Identify which cell holds the provided text, then report its [x, y] central coordinate. 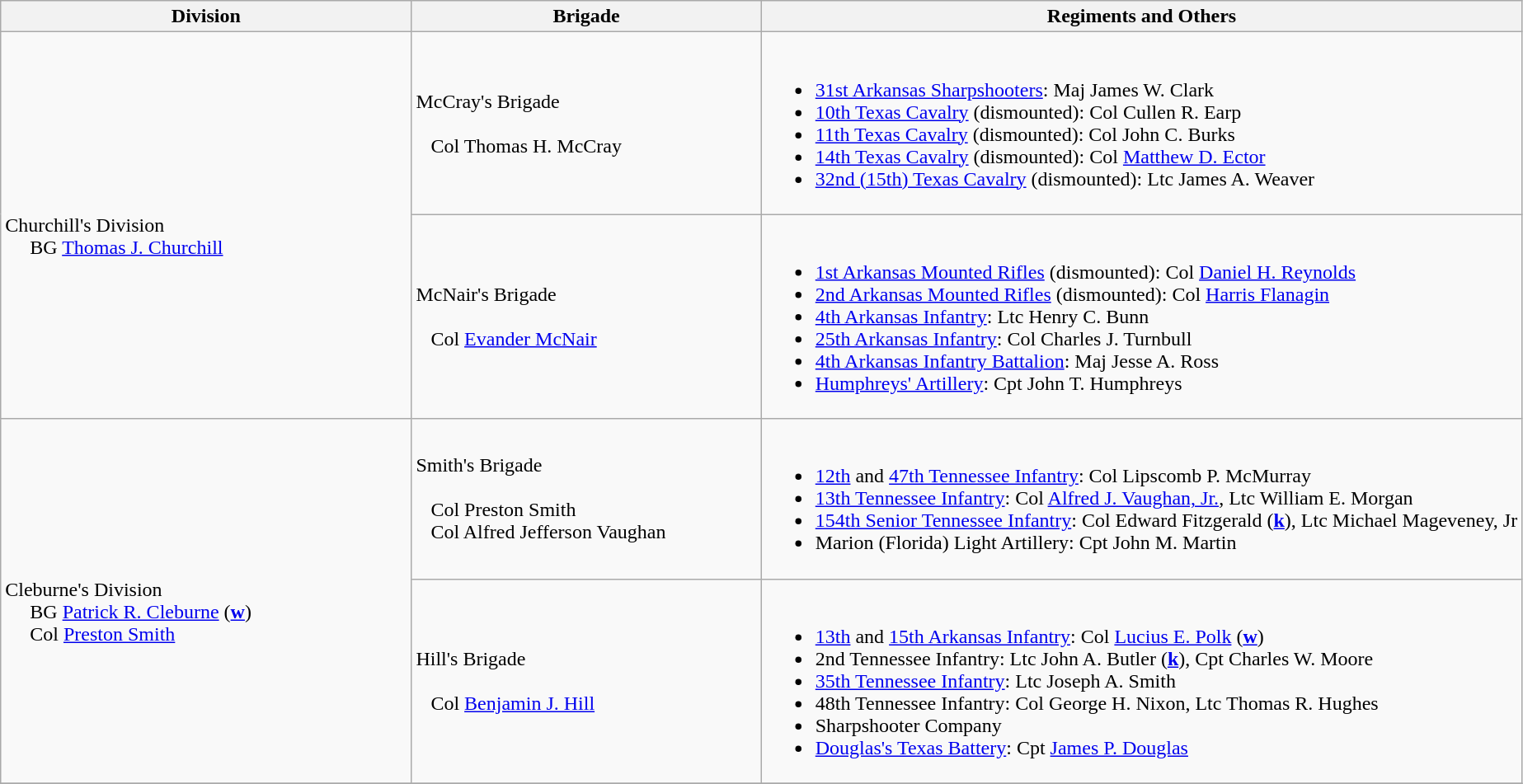
Hill's Brigade Col Benjamin J. Hill [586, 681]
Smith's Brigade Col Preston Smith Col Alfred Jefferson Vaughan [586, 499]
Churchill's Division BG Thomas J. Churchill [206, 226]
McNair's Brigade Col Evander McNair [586, 317]
Division [206, 16]
Cleburne's Division BG Patrick R. Cleburne (w) Col Preston Smith [206, 601]
Regiments and Others [1141, 16]
McCray's Brigade Col Thomas H. McCray [586, 124]
Brigade [586, 16]
